Find where the given text appears and provide that cell's center as (x, y) coordinate. 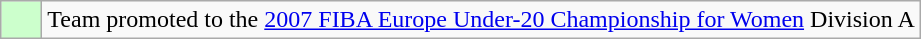
Team promoted to the 2007 FIBA Europe Under-20 Championship for Women Division A (481, 20)
